Provide the [X, Y] coordinate of the cell's center where the given text is located.  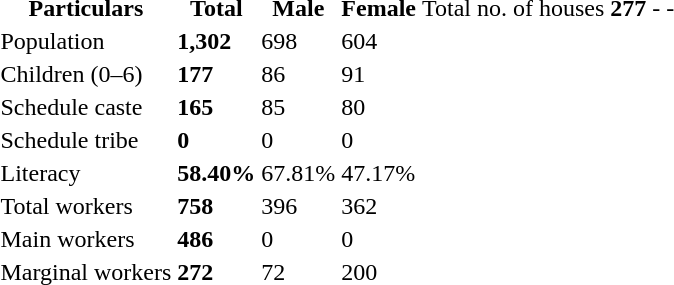
47.17% [379, 173]
86 [298, 74]
362 [379, 206]
67.81% [298, 173]
698 [298, 41]
177 [216, 74]
91 [379, 74]
1,302 [216, 41]
604 [379, 41]
80 [379, 107]
165 [216, 107]
486 [216, 239]
758 [216, 206]
85 [298, 107]
58.40% [216, 173]
396 [298, 206]
